Return the (x, y) coordinate for the center point of the cell that contains the specified text.  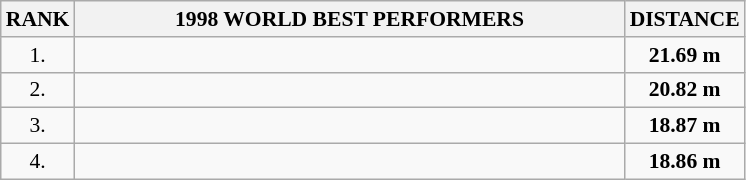
3. (38, 126)
2. (38, 90)
RANK (38, 19)
18.87 m (685, 126)
18.86 m (685, 162)
20.82 m (685, 90)
1998 WORLD BEST PERFORMERS (349, 19)
DISTANCE (685, 19)
21.69 m (685, 55)
4. (38, 162)
1. (38, 55)
